Pinpoint the cell where the given text exists, returning its [X, Y] midpoint coordinate. 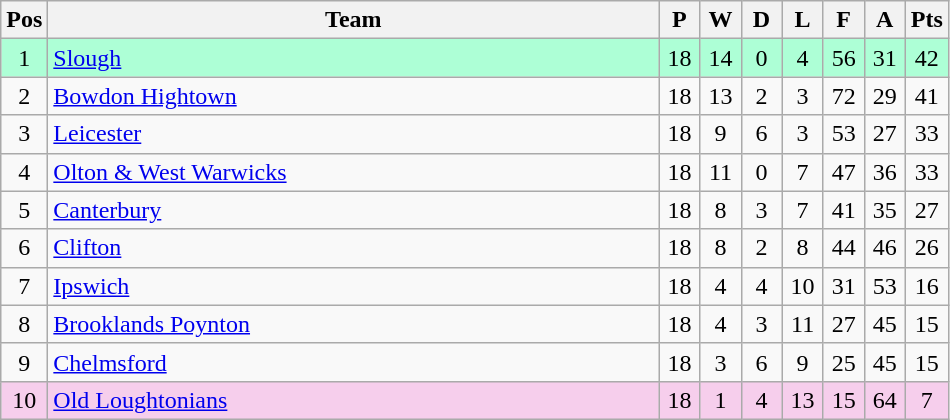
26 [926, 248]
42 [926, 58]
Slough [354, 58]
Old Loughtonians [354, 400]
72 [844, 96]
Pts [926, 20]
Brooklands Poynton [354, 324]
A [884, 20]
16 [926, 286]
Bowdon Hightown [354, 96]
Pos [24, 20]
L [802, 20]
Ipswich [354, 286]
Team [354, 20]
Clifton [354, 248]
14 [720, 58]
47 [844, 172]
29 [884, 96]
5 [24, 210]
35 [884, 210]
F [844, 20]
Canterbury [354, 210]
64 [884, 400]
Chelmsford [354, 362]
W [720, 20]
36 [884, 172]
46 [884, 248]
56 [844, 58]
P [680, 20]
Olton & West Warwicks [354, 172]
D [762, 20]
44 [844, 248]
25 [844, 362]
Leicester [354, 134]
